Extract the [x, y] coordinate from the center of the cell holding the provided text.  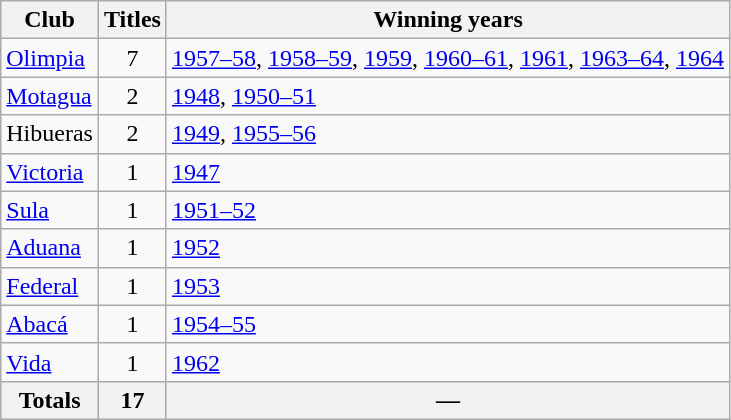
1953 [448, 286]
Totals [50, 400]
Federal [50, 286]
Motagua [50, 96]
1949, 1955–56 [448, 134]
Club [50, 20]
Titles [132, 20]
Vida [50, 362]
Abacá [50, 324]
1957–58, 1958–59, 1959, 1960–61, 1961, 1963–64, 1964 [448, 58]
1947 [448, 172]
1948, 1950–51 [448, 96]
Aduana [50, 248]
Hibueras [50, 134]
— [448, 400]
Sula [50, 210]
Winning years [448, 20]
1951–52 [448, 210]
1962 [448, 362]
1952 [448, 248]
Olimpia [50, 58]
7 [132, 58]
1954–55 [448, 324]
17 [132, 400]
Victoria [50, 172]
